Return (X, Y) of the center of cell containing provided text 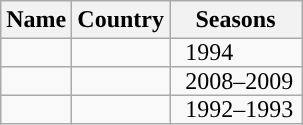
Seasons (236, 20)
Name (36, 20)
1992–1993 (236, 110)
2008–2009 (236, 81)
1994 (236, 53)
Country (121, 20)
